Output the [x, y] coordinate of the center of the cell containing the given text.  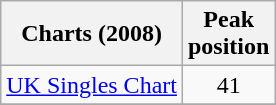
UK Singles Chart [92, 85]
41 [228, 85]
Charts (2008) [92, 34]
Peakposition [228, 34]
